Search for the cell housing the specified text and yield its [x, y] center coordinate. 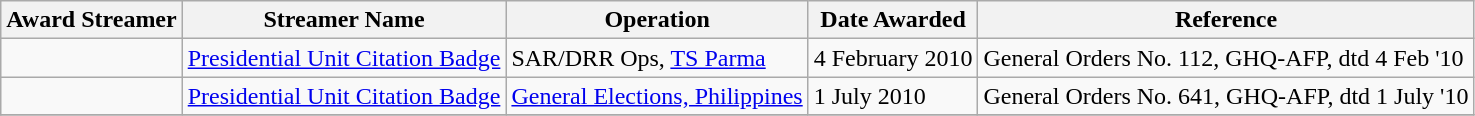
SAR/DRR Ops, TS Parma [657, 58]
Award Streamer [92, 20]
1 July 2010 [893, 96]
Date Awarded [893, 20]
General Orders No. 641, GHQ-AFP, dtd 1 July '10 [1226, 96]
Reference [1226, 20]
General Elections, Philippines [657, 96]
Streamer Name [344, 20]
General Orders No. 112, GHQ-AFP, dtd 4 Feb '10 [1226, 58]
Operation [657, 20]
4 February 2010 [893, 58]
